Detect which cell encompasses the target text, then output its (x, y) center coordinate. 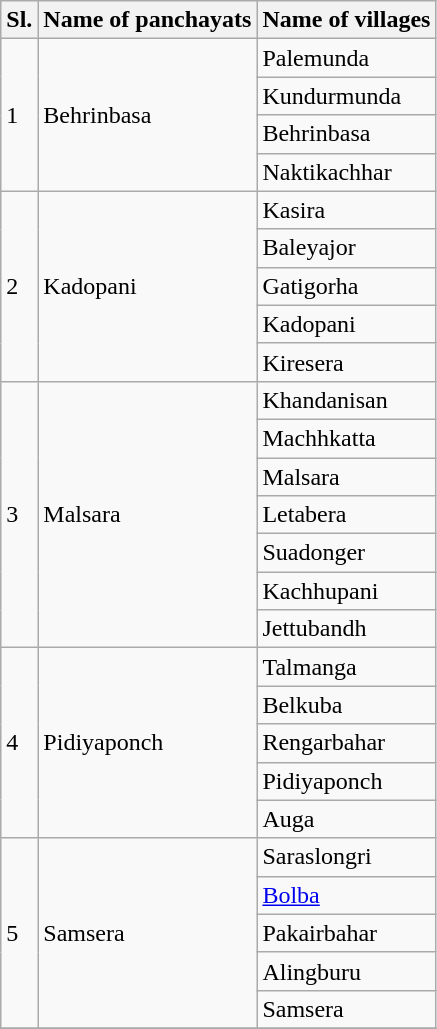
Pakairbahar (346, 933)
Letabera (346, 515)
Khandanisan (346, 400)
Rengarbahar (346, 743)
4 (20, 743)
Alingburu (346, 971)
Kundurmunda (346, 96)
Bolba (346, 895)
Belkuba (346, 705)
Gatigorha (346, 286)
Name of panchayats (148, 20)
Saraslongri (346, 857)
Jettubandh (346, 629)
Name of villages (346, 20)
Suadonger (346, 553)
Sl. (20, 20)
Auga (346, 819)
2 (20, 286)
Machhkatta (346, 438)
Palemunda (346, 58)
Kasira (346, 210)
5 (20, 933)
Kachhupani (346, 591)
3 (20, 514)
1 (20, 115)
Naktikachhar (346, 172)
Kiresera (346, 362)
Baleyajor (346, 248)
Talmanga (346, 667)
